Pinpoint the cell where the given text exists, returning its [X, Y] midpoint coordinate. 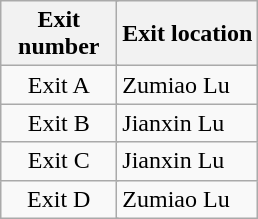
Exit D [59, 199]
Exit B [59, 123]
Exit location [188, 34]
Exit A [59, 85]
Exit number [59, 34]
Exit C [59, 161]
